Extract the (x, y) coordinate from the center of the cell holding the provided text.  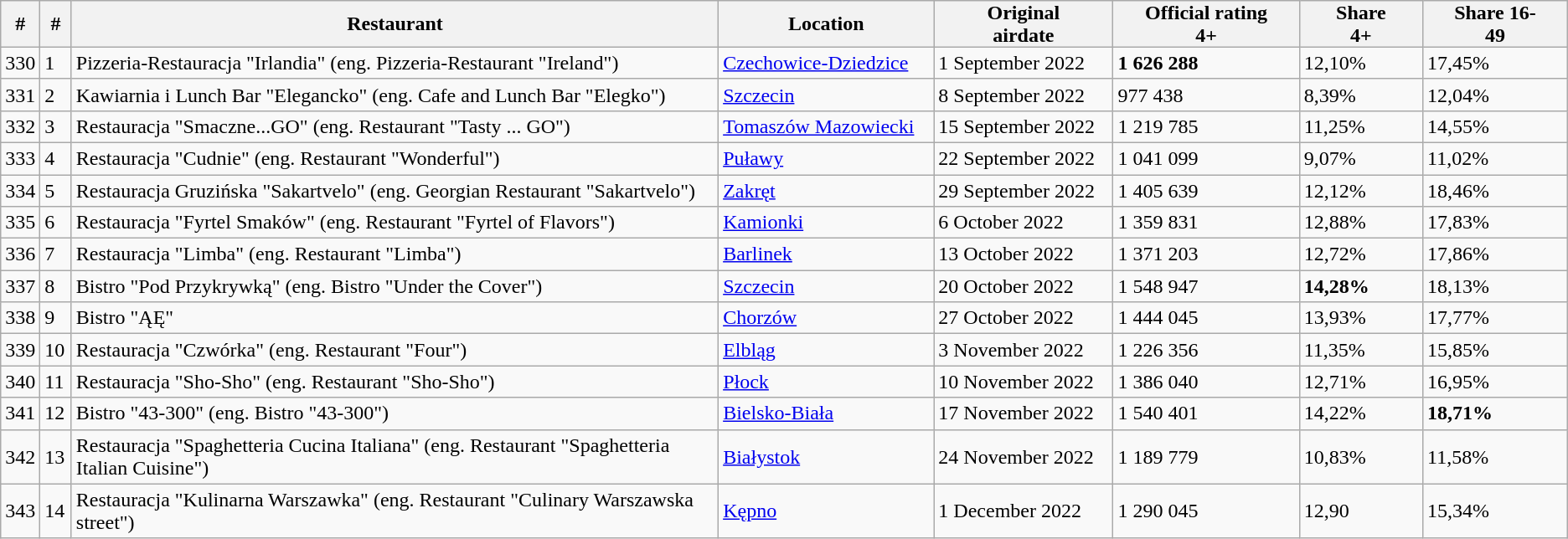
1 041 099 (1206, 158)
12,72% (1360, 254)
1 September 2022 (1024, 63)
334 (20, 190)
11,02% (1496, 158)
1 359 831 (1206, 223)
17,86% (1496, 254)
17,45% (1496, 63)
9,07% (1360, 158)
27 October 2022 (1024, 318)
13 October 2022 (1024, 254)
17,83% (1496, 223)
12,12% (1360, 190)
340 (20, 382)
10 (56, 350)
10,83% (1360, 457)
1 226 356 (1206, 350)
18,13% (1496, 286)
Bistro "ĄĘ" (395, 318)
343 (20, 511)
Restauracja "Smaczne...GO" (eng. Restaurant "Tasty ... GO") (395, 126)
1 189 779 (1206, 457)
12,90 (1360, 511)
Restauracja "Sho-Sho" (eng. Restaurant "Sho-Sho") (395, 382)
2 (56, 95)
Share 16-49 (1496, 24)
Restauracja "Czwórka" (eng. Restaurant "Four") (395, 350)
Elbląg (826, 350)
337 (20, 286)
15,85% (1496, 350)
12,04% (1496, 95)
13,93% (1360, 318)
3 (56, 126)
1 386 040 (1206, 382)
Restauracja Gruzińska "Sakartvelo" (eng. Georgian Restaurant "Sakartvelo") (395, 190)
335 (20, 223)
Original airdate (1024, 24)
Pizzeria-Restauracja "Irlandia" (eng. Pizzeria-Restaurant "Ireland") (395, 63)
1 371 203 (1206, 254)
Kawiarnia i Lunch Bar "Elegancko" (eng. Cafe and Lunch Bar "Elegko") (395, 95)
Share 4+ (1360, 24)
1 219 785 (1206, 126)
14,55% (1496, 126)
22 September 2022 (1024, 158)
1 (56, 63)
1 540 401 (1206, 413)
7 (56, 254)
17,77% (1496, 318)
13 (56, 457)
12 (56, 413)
332 (20, 126)
17 November 2022 (1024, 413)
Kępno (826, 511)
20 October 2022 (1024, 286)
15 September 2022 (1024, 126)
1 444 045 (1206, 318)
977 438 (1206, 95)
1 548 947 (1206, 286)
8,39% (1360, 95)
12,88% (1360, 223)
Restauracja "Kulinarna Warszawka" (eng. Restaurant "Culinary Warszawska street") (395, 511)
12,71% (1360, 382)
11,35% (1360, 350)
10 November 2022 (1024, 382)
Puławy (826, 158)
Restauracja "Limba" (eng. Restaurant "Limba") (395, 254)
6 (56, 223)
Restauracja "Cudnie" (eng. Restaurant "Wonderful") (395, 158)
Location (826, 24)
331 (20, 95)
24 November 2022 (1024, 457)
Czechowice-Dziedzice (826, 63)
Płock (826, 382)
Official rating 4+ (1206, 24)
1 290 045 (1206, 511)
12,10% (1360, 63)
14 (56, 511)
Zakręt (826, 190)
1 December 2022 (1024, 511)
15,34% (1496, 511)
9 (56, 318)
5 (56, 190)
Restaurant (395, 24)
1 626 288 (1206, 63)
Bistro "Pod Przykrywką" (eng. Bistro "Under the Cover") (395, 286)
6 October 2022 (1024, 223)
8 (56, 286)
Kamionki (826, 223)
Restauracja "Spaghetteria Cucina Italiana" (eng. Restaurant "Spaghetteria Italian Cuisine") (395, 457)
18,46% (1496, 190)
Restauracja "Fyrtel Smaków" (eng. Restaurant "Fyrtel of Flavors") (395, 223)
Tomaszów Mazowiecki (826, 126)
11,25% (1360, 126)
341 (20, 413)
Białystok (826, 457)
Bistro "43-300" (eng. Bistro "43-300") (395, 413)
4 (56, 158)
333 (20, 158)
3 November 2022 (1024, 350)
339 (20, 350)
338 (20, 318)
16,95% (1496, 382)
11,58% (1496, 457)
8 September 2022 (1024, 95)
11 (56, 382)
14,22% (1360, 413)
Barlinek (826, 254)
29 September 2022 (1024, 190)
1 405 639 (1206, 190)
330 (20, 63)
336 (20, 254)
Chorzów (826, 318)
342 (20, 457)
18,71% (1496, 413)
Bielsko-Biała (826, 413)
14,28% (1360, 286)
